Detect which cell encompasses the target text, then output its [X, Y] center coordinate. 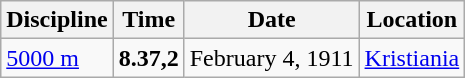
February 4, 1911 [272, 58]
Time [148, 20]
8.37,2 [148, 58]
Date [272, 20]
Discipline [57, 20]
Kristiania [412, 58]
Location [412, 20]
5000 m [57, 58]
